Find where the given text appears and provide that cell's center as [X, Y] coordinate. 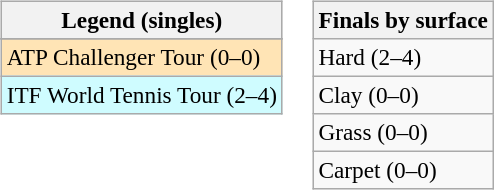
Clay (0–0) [403, 95]
ATP Challenger Tour (0–0) [142, 57]
ITF World Tennis Tour (2–4) [142, 95]
Carpet (0–0) [403, 171]
Grass (0–0) [403, 133]
Hard (2–4) [403, 57]
Legend (singles) [142, 20]
Finals by surface [403, 20]
